Return the (x, y) coordinate for the center point of the cell that contains the specified text.  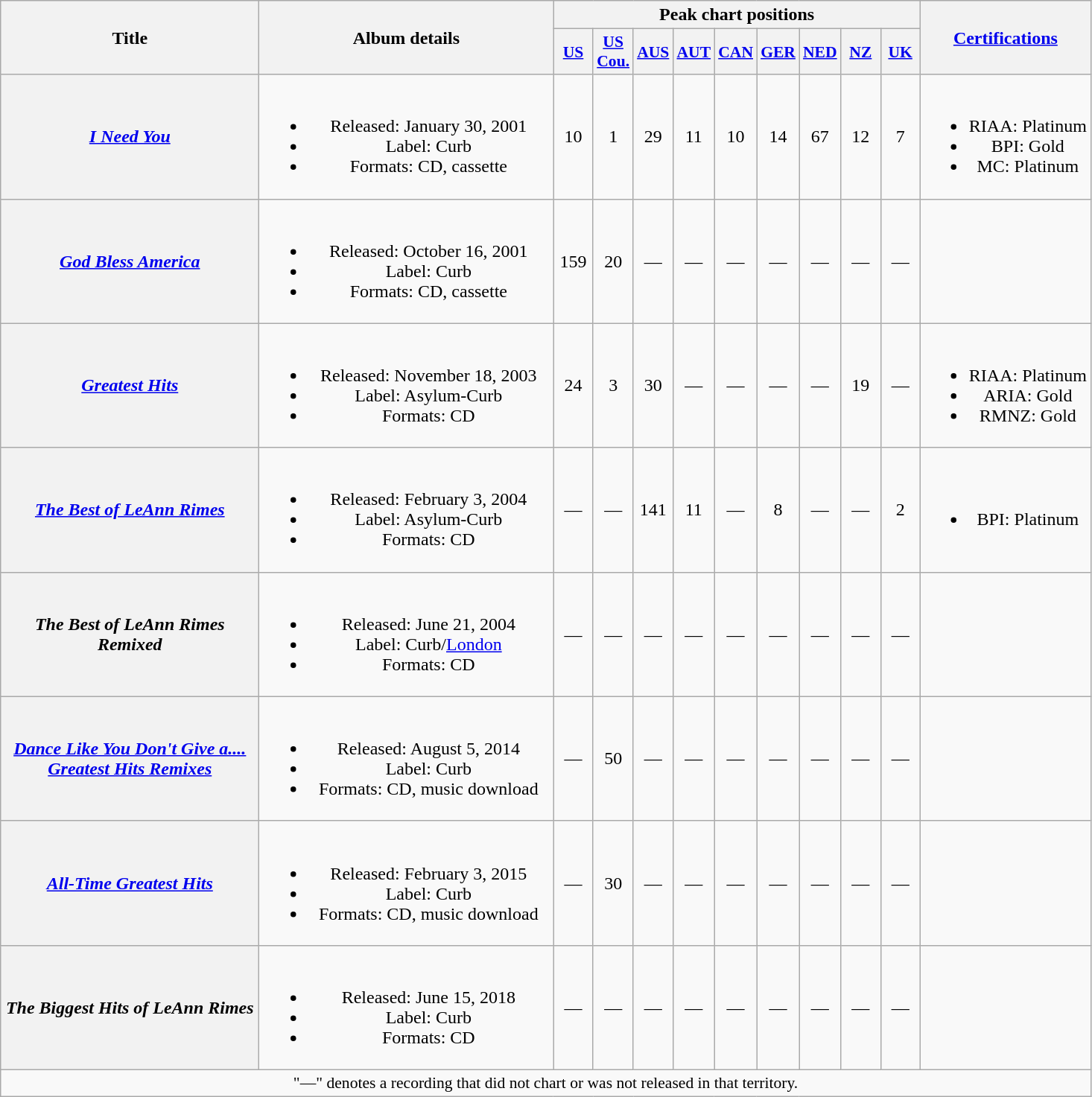
Greatest Hits (130, 386)
Peak chart positions (737, 15)
19 (861, 386)
BPI: Platinum (1006, 509)
8 (778, 509)
Released: January 30, 2001Label: CurbFormats: CD, cassette (407, 137)
20 (613, 261)
US (574, 52)
I Need You (130, 137)
USCou. (613, 52)
50 (613, 758)
Released: June 15, 2018Label: CurbFormats: CD (407, 1007)
NZ (861, 52)
UK (900, 52)
141 (653, 509)
The Biggest Hits of LeAnn Rimes (130, 1007)
Released: October 16, 2001Label: CurbFormats: CD, cassette (407, 261)
3 (613, 386)
The Best of LeAnn Rimes (130, 509)
Released: August 5, 2014Label: CurbFormats: CD, music download (407, 758)
"—" denotes a recording that did not chart or was not released in that territory. (546, 1083)
NED (820, 52)
Album details (407, 37)
AUT (693, 52)
2 (900, 509)
AUS (653, 52)
159 (574, 261)
14 (778, 137)
67 (820, 137)
RIAA: PlatinumBPI: GoldMC: Platinum (1006, 137)
12 (861, 137)
Released: June 21, 2004Label: Curb/LondonFormats: CD (407, 635)
29 (653, 137)
Dance Like You Don't Give a.... Greatest Hits Remixes (130, 758)
The Best of LeAnn Rimes Remixed (130, 635)
All-Time Greatest Hits (130, 883)
RIAA: PlatinumARIA: GoldRMNZ: Gold (1006, 386)
CAN (736, 52)
7 (900, 137)
24 (574, 386)
Released: November 18, 2003Label: Asylum-CurbFormats: CD (407, 386)
Certifications (1006, 37)
God Bless America (130, 261)
GER (778, 52)
Title (130, 37)
Released: February 3, 2015Label: CurbFormats: CD, music download (407, 883)
1 (613, 137)
Released: February 3, 2004Label: Asylum-CurbFormats: CD (407, 509)
